Output the [x, y] coordinate of the center of the cell containing the given text.  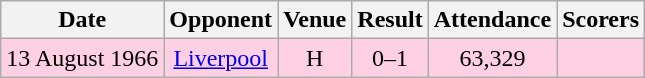
63,329 [492, 58]
H [315, 58]
Scorers [601, 20]
13 August 1966 [82, 58]
Venue [315, 20]
Date [82, 20]
0–1 [390, 58]
Attendance [492, 20]
Liverpool [221, 58]
Result [390, 20]
Opponent [221, 20]
